Extract the [X, Y] coordinate from the center of the cell holding the provided text.  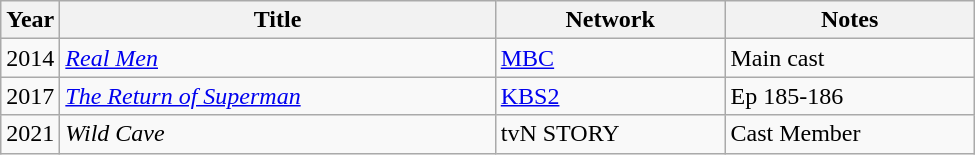
Network [610, 20]
Main cast [850, 58]
The Return of Superman [278, 96]
KBS2 [610, 96]
2014 [30, 58]
Wild Cave [278, 134]
Ep 185-186 [850, 96]
Cast Member [850, 134]
Real Men [278, 58]
tvN STORY [610, 134]
Year [30, 20]
2021 [30, 134]
Notes [850, 20]
2017 [30, 96]
MBC [610, 58]
Title [278, 20]
